Capture the cell that displays the provided text and extract its (X, Y) central coordinate. 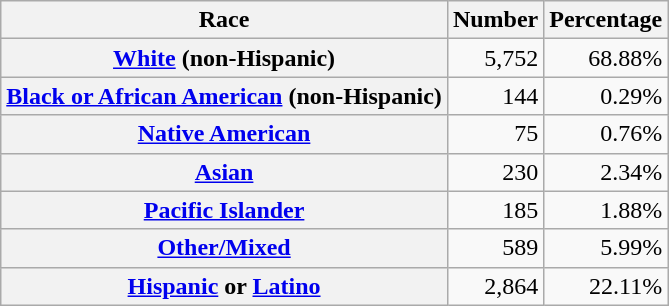
2,864 (495, 286)
2.34% (606, 172)
5,752 (495, 58)
Race (224, 20)
Pacific Islander (224, 210)
Native American (224, 134)
Black or African American (non-Hispanic) (224, 96)
0.76% (606, 134)
White (non-Hispanic) (224, 58)
75 (495, 134)
5.99% (606, 248)
589 (495, 248)
Percentage (606, 20)
1.88% (606, 210)
Hispanic or Latino (224, 286)
22.11% (606, 286)
230 (495, 172)
185 (495, 210)
144 (495, 96)
0.29% (606, 96)
Asian (224, 172)
68.88% (606, 58)
Other/Mixed (224, 248)
Number (495, 20)
